Return (x, y) of the center of cell containing provided text 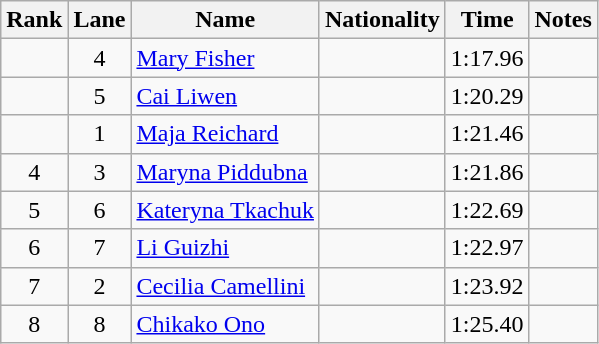
Rank (34, 20)
Lane (100, 20)
1:21.46 (487, 134)
3 (100, 172)
1:23.92 (487, 286)
Nationality (382, 20)
1:21.86 (487, 172)
Maja Reichard (226, 134)
Maryna Piddubna (226, 172)
Kateryna Tkachuk (226, 210)
Notes (563, 20)
Li Guizhi (226, 248)
Time (487, 20)
Mary Fisher (226, 58)
1:22.69 (487, 210)
Cai Liwen (226, 96)
2 (100, 286)
Name (226, 20)
Cecilia Camellini (226, 286)
Chikako Ono (226, 324)
1:25.40 (487, 324)
1:17.96 (487, 58)
1:20.29 (487, 96)
1 (100, 134)
1:22.97 (487, 248)
